Extract the (x, y) coordinate from the center of the cell holding the provided text.  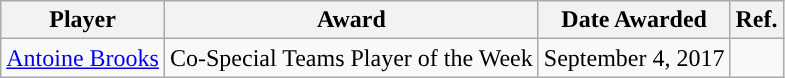
Player (83, 20)
September 4, 2017 (634, 58)
Co-Special Teams Player of the Week (351, 58)
Award (351, 20)
Ref. (756, 20)
Antoine Brooks (83, 58)
Date Awarded (634, 20)
